From the cell containing the given text, extract its center point as [X, Y] coordinate. 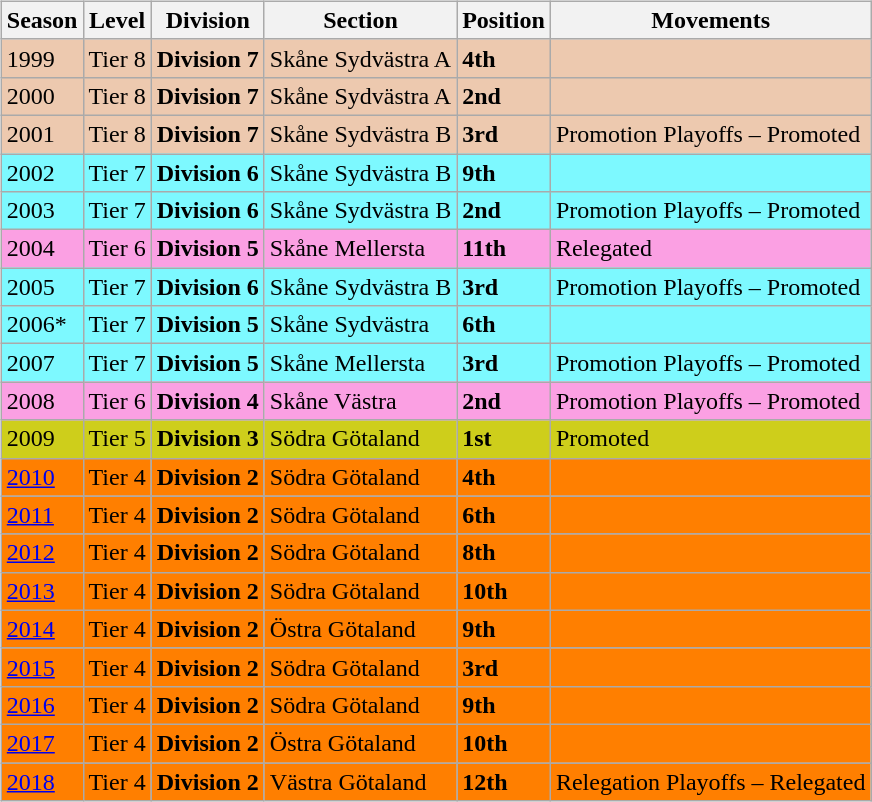
2012 [42, 553]
2014 [42, 629]
2004 [42, 249]
2017 [42, 743]
2002 [42, 173]
Division 4 [208, 401]
Skåne Sydvästra [360, 325]
2006* [42, 325]
2016 [42, 705]
2007 [42, 363]
8th [504, 553]
Movements [710, 20]
2003 [42, 211]
2009 [42, 439]
2013 [42, 591]
2010 [42, 477]
Division [208, 20]
Relegated [710, 249]
2005 [42, 287]
12th [504, 781]
Section [360, 20]
2008 [42, 401]
Tier 5 [117, 439]
Season [42, 20]
11th [504, 249]
2001 [42, 134]
Position [504, 20]
Relegation Playoffs – Relegated [710, 781]
2015 [42, 667]
Promoted [710, 439]
2011 [42, 515]
Level [117, 20]
2000 [42, 96]
1st [504, 439]
Skåne Västra [360, 401]
Västra Götaland [360, 781]
Division 3 [208, 439]
2018 [42, 781]
1999 [42, 58]
